Return the [x, y] coordinate for the center point of the cell that contains the specified text.  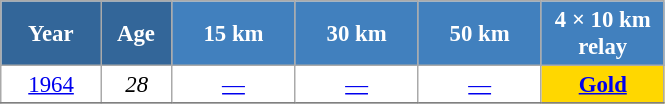
30 km [356, 34]
1964 [52, 85]
Year [52, 34]
Age [136, 34]
15 km [234, 34]
50 km [480, 34]
4 × 10 km relay [602, 34]
Gold [602, 85]
28 [136, 85]
